Provide the (x, y) coordinate of the cell's center where the given text is located.  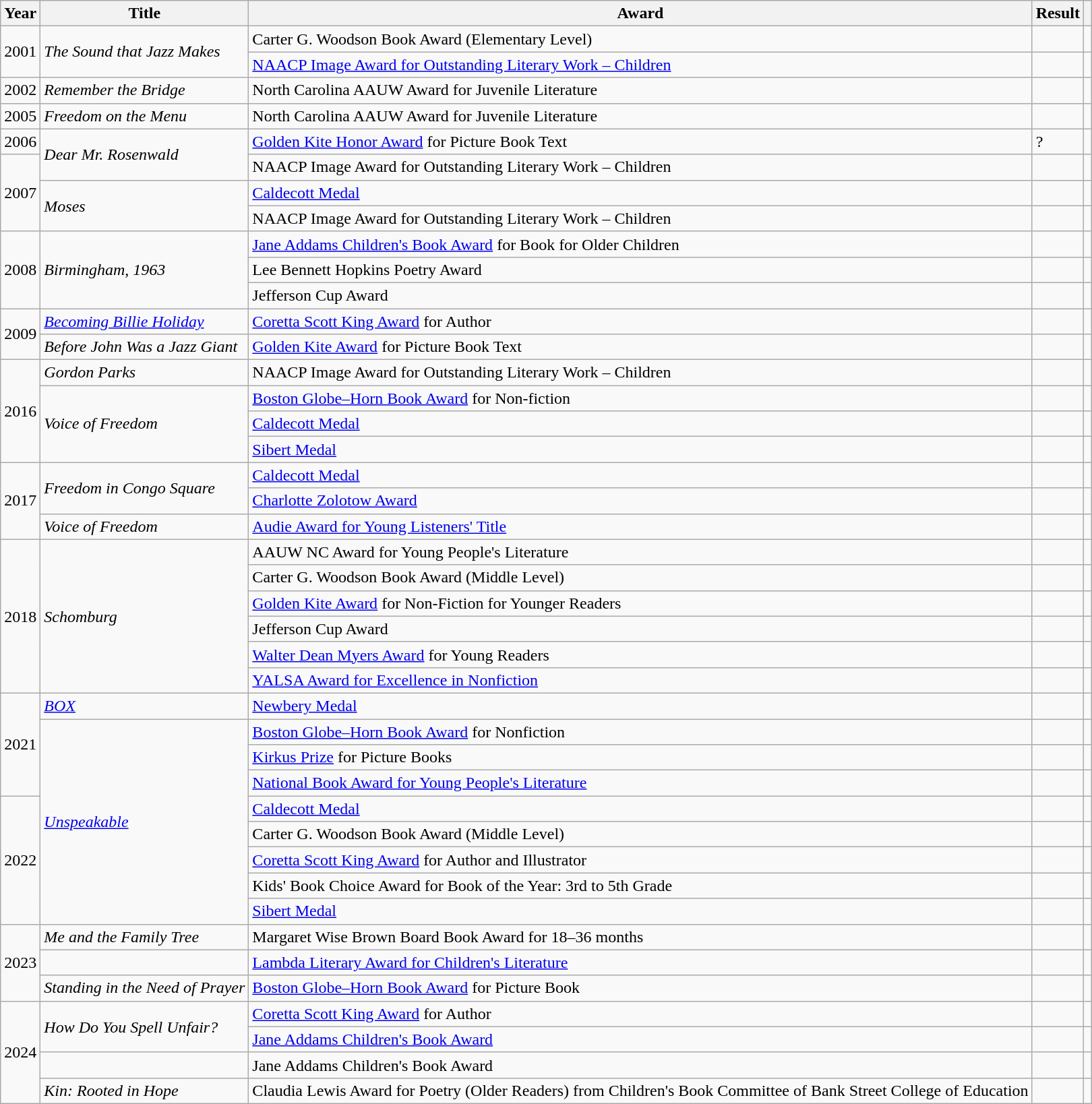
Audie Award for Young Listeners' Title (640, 526)
Freedom on the Menu (144, 116)
2005 (20, 116)
Jane Addams Children's Book Award for Book for Older Children (640, 244)
How Do You Spell Unfair? (144, 1026)
Newbery Medal (640, 706)
AAUW NC Award for Young People's Literature (640, 552)
Gordon Parks (144, 373)
2016 (20, 411)
2017 (20, 501)
Award (640, 13)
2024 (20, 1052)
Before John Was a Jazz Giant (144, 347)
Boston Globe–Horn Book Award for Picture Book (640, 988)
2001 (20, 52)
Result (1058, 13)
Kids' Book Choice Award for Book of the Year: 3rd to 5th Grade (640, 886)
Unspeakable (144, 821)
Me and the Family Tree (144, 937)
2002 (20, 90)
Walter Dean Myers Award for Young Readers (640, 654)
2009 (20, 334)
Standing in the Need of Prayer (144, 988)
Moses (144, 206)
2023 (20, 962)
2022 (20, 860)
Dear Mr. Rosenwald (144, 154)
YALSA Award for Excellence in Nonfiction (640, 680)
Golden Kite Award for Picture Book Text (640, 347)
? (1058, 142)
Freedom in Congo Square (144, 488)
Boston Globe–Horn Book Award for Non-fiction (640, 398)
Lee Bennett Hopkins Poetry Award (640, 270)
Margaret Wise Brown Board Book Award for 18–36 months (640, 937)
Carter G. Woodson Book Award (Elementary Level) (640, 39)
Kin: Rooted in Hope (144, 1091)
Lambda Literary Award for Children's Literature (640, 962)
Boston Globe–Horn Book Award for Nonfiction (640, 731)
2018 (20, 616)
Claudia Lewis Award for Poetry (Older Readers) from Children's Book Committee of Bank Street College of Education (640, 1091)
The Sound that Jazz Makes (144, 52)
2008 (20, 270)
BOX (144, 706)
National Book Award for Young People's Literature (640, 783)
Golden Kite Honor Award for Picture Book Text (640, 142)
2007 (20, 193)
Birmingham, 1963 (144, 270)
2006 (20, 142)
Remember the Bridge (144, 90)
Golden Kite Award for Non-Fiction for Younger Readers (640, 603)
2021 (20, 744)
Year (20, 13)
Schomburg (144, 616)
Kirkus Prize for Picture Books (640, 758)
Charlotte Zolotow Award (640, 501)
Title (144, 13)
Becoming Billie Holiday (144, 321)
Coretta Scott King Award for Author and Illustrator (640, 860)
